Identify which cell holds the provided text, then report its [x, y] central coordinate. 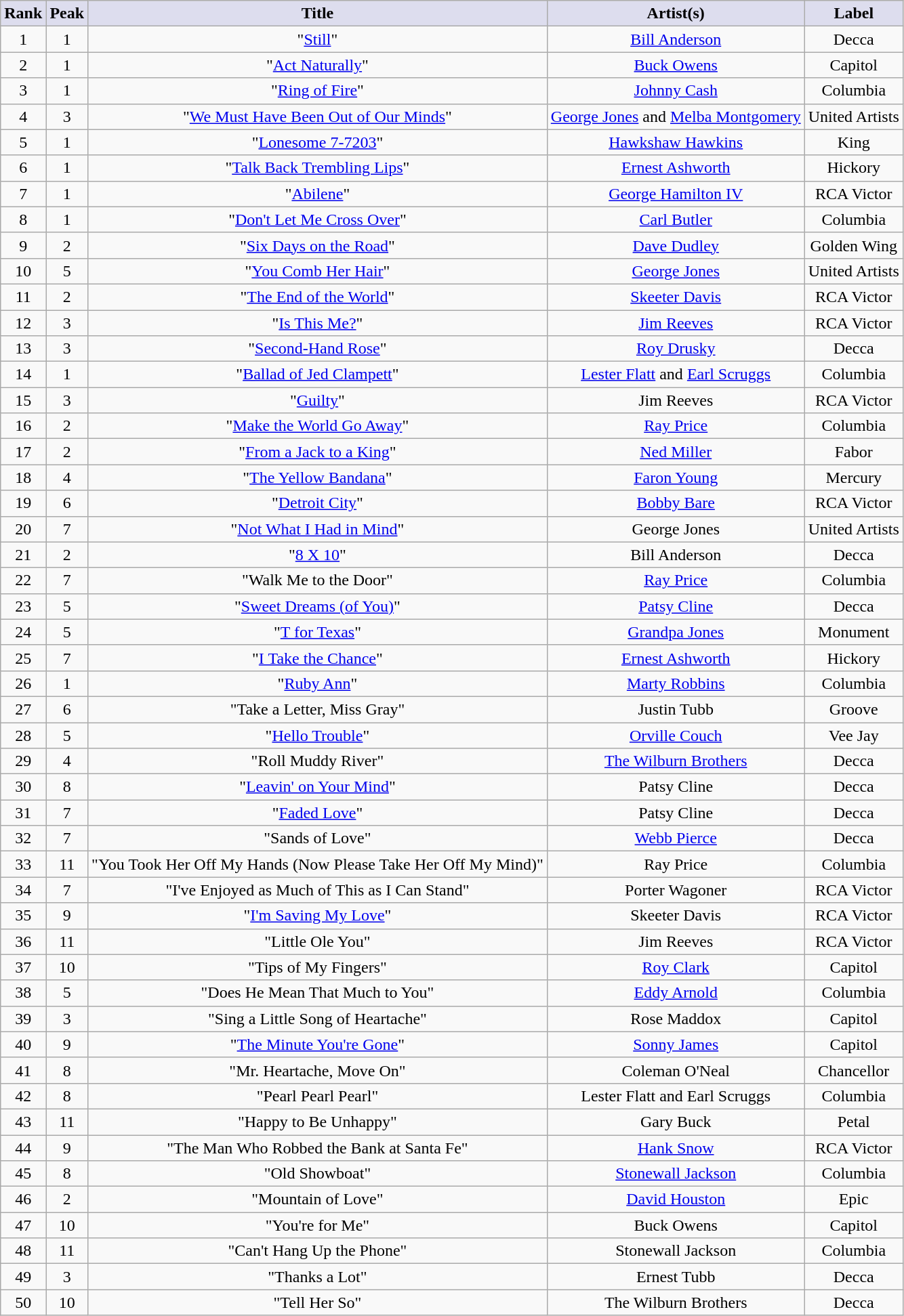
"Tips of My Fingers" [318, 967]
"Take a Letter, Miss Gray" [318, 709]
17 [23, 452]
39 [23, 1019]
20 [23, 529]
"Lonesome 7-7203" [318, 142]
"Thanks a Lot" [318, 1277]
40 [23, 1044]
"You Took Her Off My Hands (Now Please Take Her Off My Mind)" [318, 864]
49 [23, 1277]
34 [23, 890]
Johnny Cash [676, 91]
"Talk Back Trembling Lips" [318, 168]
Groove [854, 709]
"Sands of Love" [318, 839]
Hawkshaw Hawkins [676, 142]
"Still" [318, 39]
Bobby Bare [676, 503]
"T for Texas" [318, 632]
26 [23, 683]
"Make the World Go Away" [318, 426]
Porter Wagoner [676, 890]
Rank [23, 14]
Mercury [854, 477]
George Hamilton IV [676, 194]
Ernest Tubb [676, 1277]
47 [23, 1225]
"Faded Love" [318, 813]
"8 X 10" [318, 555]
"Mountain of Love" [318, 1200]
Marty Robbins [676, 683]
Carl Butler [676, 219]
"Sing a Little Song of Heartache" [318, 1019]
"You're for Me" [318, 1225]
Artist(s) [676, 14]
33 [23, 864]
38 [23, 993]
Epic [854, 1200]
"Act Naturally" [318, 65]
"Does He Mean That Much to You" [318, 993]
Orville Couch [676, 735]
King [854, 142]
48 [23, 1251]
Peak [67, 14]
"Second-Hand Rose" [318, 349]
21 [23, 555]
23 [23, 606]
"Roll Muddy River" [318, 761]
44 [23, 1148]
"Don't Let Me Cross Over" [318, 219]
15 [23, 400]
Justin Tubb [676, 709]
24 [23, 632]
Golden Wing [854, 245]
Gary Buck [676, 1122]
"The End of the World" [318, 297]
36 [23, 941]
43 [23, 1122]
31 [23, 813]
"Mr. Heartache, Move On" [318, 1070]
"Old Showboat" [318, 1174]
19 [23, 503]
Hank Snow [676, 1148]
George Jones and Melba Montgomery [676, 116]
David Houston [676, 1200]
"The Yellow Bandana" [318, 477]
"Pearl Pearl Pearl" [318, 1096]
"Walk Me to the Door" [318, 580]
"Ballad of Jed Clampett" [318, 375]
Title [318, 14]
16 [23, 426]
"Little Ole You" [318, 941]
Label [854, 14]
Ned Miller [676, 452]
"Leavin' on Your Mind" [318, 787]
37 [23, 967]
12 [23, 323]
30 [23, 787]
"We Must Have Been Out of Our Minds" [318, 116]
"Detroit City" [318, 503]
"I've Enjoyed as Much of This as I Can Stand" [318, 890]
27 [23, 709]
41 [23, 1070]
35 [23, 916]
Coleman O'Neal [676, 1070]
Dave Dudley [676, 245]
13 [23, 349]
Roy Clark [676, 967]
"Ring of Fire" [318, 91]
"I Take the Chance" [318, 658]
"Is This Me?" [318, 323]
25 [23, 658]
"Abilene" [318, 194]
"Tell Her So" [318, 1302]
"Happy to Be Unhappy" [318, 1122]
Petal [854, 1122]
28 [23, 735]
Fabor [854, 452]
42 [23, 1096]
22 [23, 580]
Roy Drusky [676, 349]
Chancellor [854, 1070]
Vee Jay [854, 735]
Grandpa Jones [676, 632]
"Six Days on the Road" [318, 245]
"Hello Trouble" [318, 735]
"You Comb Her Hair" [318, 271]
"Can't Hang Up the Phone" [318, 1251]
14 [23, 375]
29 [23, 761]
50 [23, 1302]
Faron Young [676, 477]
45 [23, 1174]
18 [23, 477]
"Ruby Ann" [318, 683]
"From a Jack to a King" [318, 452]
Eddy Arnold [676, 993]
32 [23, 839]
46 [23, 1200]
Rose Maddox [676, 1019]
Monument [854, 632]
Webb Pierce [676, 839]
"The Minute You're Gone" [318, 1044]
"I'm Saving My Love" [318, 916]
"Sweet Dreams (of You)" [318, 606]
"Not What I Had in Mind" [318, 529]
"Guilty" [318, 400]
"The Man Who Robbed the Bank at Santa Fe" [318, 1148]
Sonny James [676, 1044]
